Return the (X, Y) coordinate for the center point of the cell that contains the specified text.  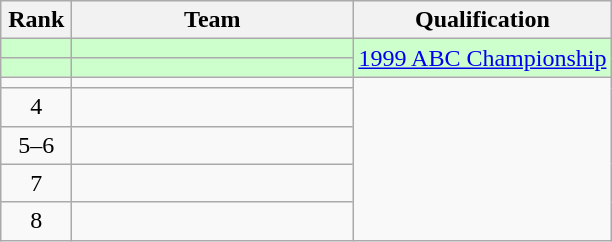
4 (36, 107)
Rank (36, 20)
7 (36, 183)
Qualification (482, 20)
8 (36, 221)
5–6 (36, 145)
Team (212, 20)
1999 ABC Championship (482, 58)
